Provide the (X, Y) coordinate of the cell's center where the given text is located.  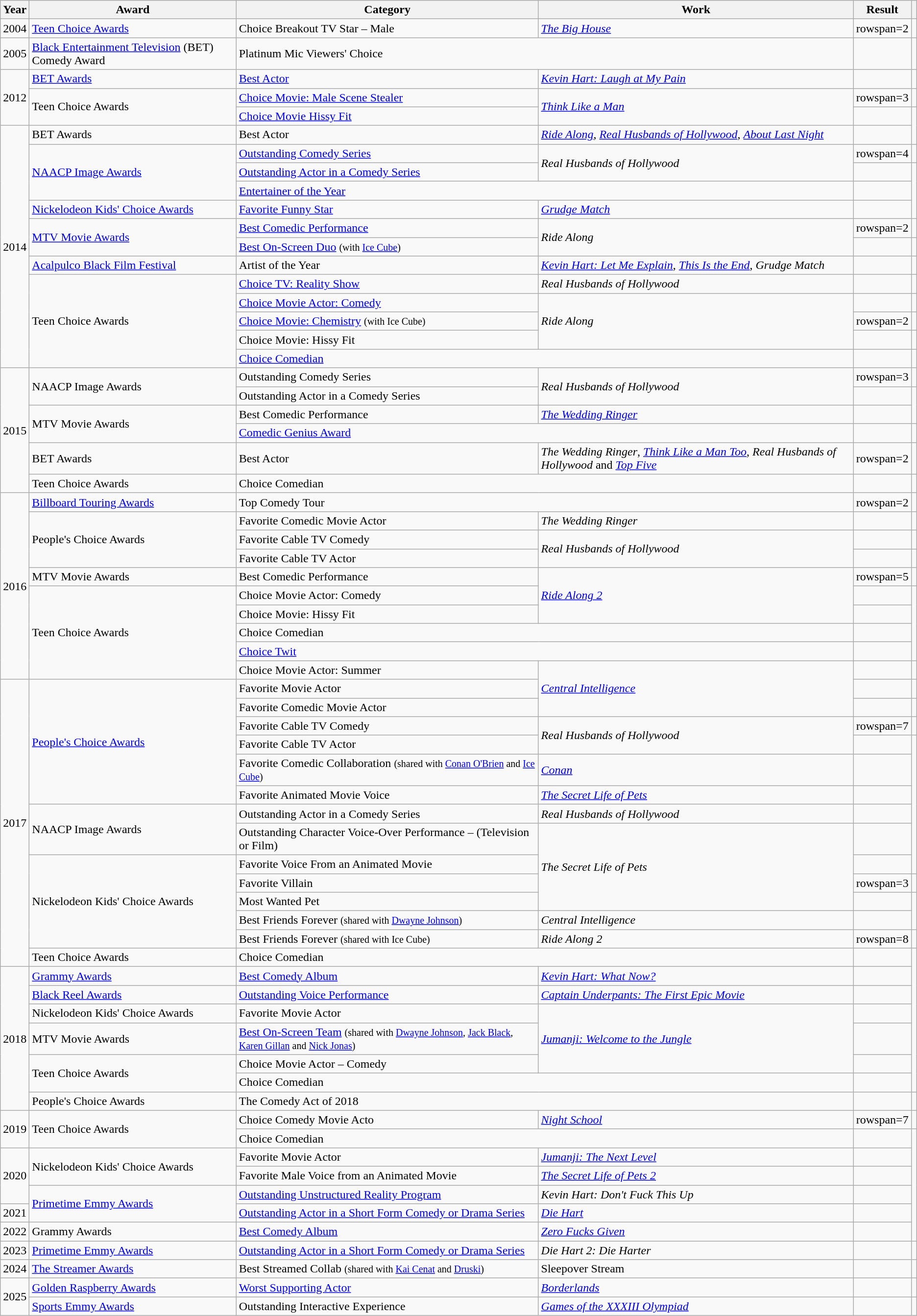
rowspan=4 (882, 153)
Billboard Touring Awards (133, 502)
Kevin Hart: Don't Fuck This Up (696, 1195)
2004 (15, 28)
Category (387, 10)
rowspan=8 (882, 939)
Favorite Funny Star (387, 209)
Golden Raspberry Awards (133, 1288)
Most Wanted Pet (387, 902)
Outstanding Voice Performance (387, 995)
Kevin Hart: What Now? (696, 976)
Choice Movie Actor: Summer (387, 670)
2018 (15, 1038)
Work (696, 10)
Best Friends Forever (shared with Dwayne Johnson) (387, 920)
Worst Supporting Actor (387, 1288)
Artist of the Year (387, 265)
Sports Emmy Awards (133, 1306)
Choice Movie Actor – Comedy (387, 1064)
Comedic Genius Award (545, 433)
Favorite Male Voice from an Animated Movie (387, 1175)
Outstanding Character Voice-Over Performance – (Television or Film) (387, 838)
2019 (15, 1129)
Choice Twit (545, 651)
Outstanding Unstructured Reality Program (387, 1195)
Choice Comedy Movie Acto (387, 1120)
The Comedy Act of 2018 (545, 1101)
Best Friends Forever (shared with Ice Cube) (387, 939)
rowspan=5 (882, 577)
Choice TV: Reality Show (387, 284)
Choice Movie: Chemistry (with Ice Cube) (387, 321)
Captain Underpants: The First Epic Movie (696, 995)
Borderlands (696, 1288)
Jumanji: Welcome to the Jungle (696, 1038)
2017 (15, 823)
Kevin Hart: Let Me Explain, This Is the End, Grudge Match (696, 265)
Black Reel Awards (133, 995)
Favorite Villain (387, 883)
Choice Movie: Male Scene Stealer (387, 97)
Die Hart 2: Die Harter (696, 1250)
2014 (15, 247)
Best On-Screen Duo (with Ice Cube) (387, 246)
Think Like a Man (696, 107)
Entertainer of the Year (545, 191)
Kevin Hart: Laugh at My Pain (696, 79)
Platinum Mic Viewers' Choice (545, 54)
The Big House (696, 28)
Award (133, 10)
Choice Breakout TV Star – Male (387, 28)
Favorite Comedic Collaboration (shared with Conan O'Brien and Ice Cube) (387, 770)
2025 (15, 1297)
2022 (15, 1232)
Jumanji: The Next Level (696, 1157)
Ride Along, Real Husbands of Hollywood, About Last Night (696, 135)
Games of the XXXIII Olympiad (696, 1306)
Sleepover Stream (696, 1269)
The Secret Life of Pets 2 (696, 1175)
2023 (15, 1250)
2024 (15, 1269)
Favorite Animated Movie Voice (387, 795)
Conan (696, 770)
Grudge Match (696, 209)
2020 (15, 1175)
Outstanding Interactive Experience (387, 1306)
Choice Movie Hissy Fit (387, 116)
Result (882, 10)
Acalpulco Black Film Festival (133, 265)
Black Entertainment Television (BET) Comedy Award (133, 54)
2015 (15, 430)
The Streamer Awards (133, 1269)
Night School (696, 1120)
2012 (15, 97)
2016 (15, 586)
Die Hart (696, 1213)
Zero Fucks Given (696, 1232)
Best On-Screen Team (shared with Dwayne Johnson, Jack Black, Karen Gillan and Nick Jonas) (387, 1038)
Top Comedy Tour (545, 502)
Year (15, 10)
2021 (15, 1213)
Best Streamed Collab (shared with Kai Cenat and Druski) (387, 1269)
Favorite Voice From an Animated Movie (387, 864)
2005 (15, 54)
The Wedding Ringer, Think Like a Man Too, Real Husbands of Hollywood and Top Five (696, 458)
